Provide the [X, Y] coordinate of the cell's center where the given text is located.  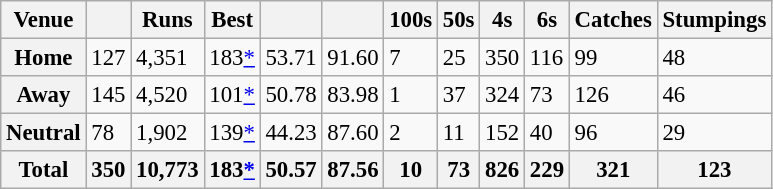
Home [44, 58]
44.23 [291, 133]
10 [411, 170]
127 [108, 58]
4s [502, 20]
50.78 [291, 95]
2 [411, 133]
29 [714, 133]
152 [502, 133]
145 [108, 95]
4,351 [168, 58]
1 [411, 95]
139* [232, 133]
4,520 [168, 95]
50s [459, 20]
7 [411, 58]
324 [502, 95]
Runs [168, 20]
78 [108, 133]
116 [548, 58]
1,902 [168, 133]
321 [613, 170]
Catches [613, 20]
83.98 [353, 95]
101* [232, 95]
25 [459, 58]
Best [232, 20]
91.60 [353, 58]
87.56 [353, 170]
126 [613, 95]
48 [714, 58]
37 [459, 95]
50.57 [291, 170]
87.60 [353, 133]
Stumpings [714, 20]
10,773 [168, 170]
Total [44, 170]
229 [548, 170]
Venue [44, 20]
99 [613, 58]
11 [459, 133]
Neutral [44, 133]
40 [548, 133]
53.71 [291, 58]
96 [613, 133]
100s [411, 20]
Away [44, 95]
123 [714, 170]
6s [548, 20]
46 [714, 95]
826 [502, 170]
